Return [X, Y] of the center of cell containing provided text 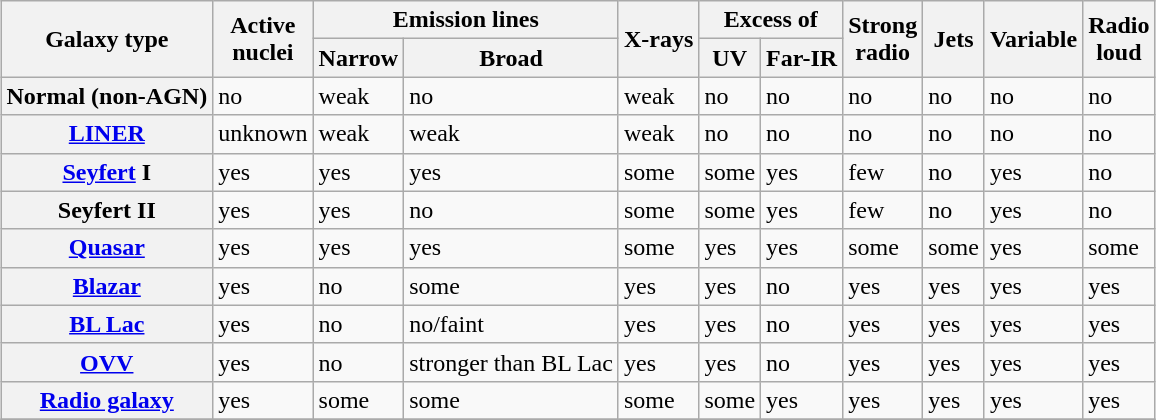
Normal (non-AGN) [107, 96]
Variable [1033, 39]
Activenuclei [263, 39]
Radioloud [1119, 39]
Radio galaxy [107, 400]
BL Lac [107, 324]
OVV [107, 362]
Strongradio [883, 39]
unknown [263, 134]
Seyfert II [107, 210]
no/faint [512, 324]
Broad [512, 58]
LINER [107, 134]
X-rays [658, 39]
Galaxy type [107, 39]
Narrow [358, 58]
Jets [954, 39]
UV [730, 58]
Emission lines [466, 20]
Quasar [107, 248]
Blazar [107, 286]
stronger than BL Lac [512, 362]
Far-IR [802, 58]
Seyfert I [107, 172]
Excess of [771, 20]
